Determine the [x, y] coordinate at the center of the cell enclosing the given text.  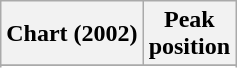
Chart (2002) [72, 34]
Peakposition [189, 34]
